Locate the cell with the specified text and output its (x, y) center coordinate. 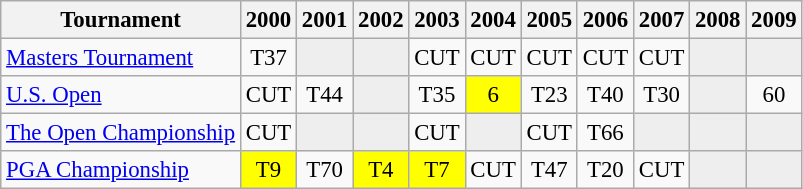
T35 (437, 95)
T20 (605, 170)
T7 (437, 170)
2009 (774, 20)
Tournament (121, 20)
T44 (325, 95)
T47 (549, 170)
2002 (381, 20)
U.S. Open (121, 95)
PGA Championship (121, 170)
T30 (661, 95)
Masters Tournament (121, 58)
2003 (437, 20)
2004 (493, 20)
2007 (661, 20)
2008 (718, 20)
T23 (549, 95)
2000 (268, 20)
6 (493, 95)
T4 (381, 170)
The Open Championship (121, 133)
T66 (605, 133)
2006 (605, 20)
2005 (549, 20)
T37 (268, 58)
T9 (268, 170)
T40 (605, 95)
2001 (325, 20)
T70 (325, 170)
60 (774, 95)
